Determine the (X, Y) coordinate at the center of the cell enclosing the given text.  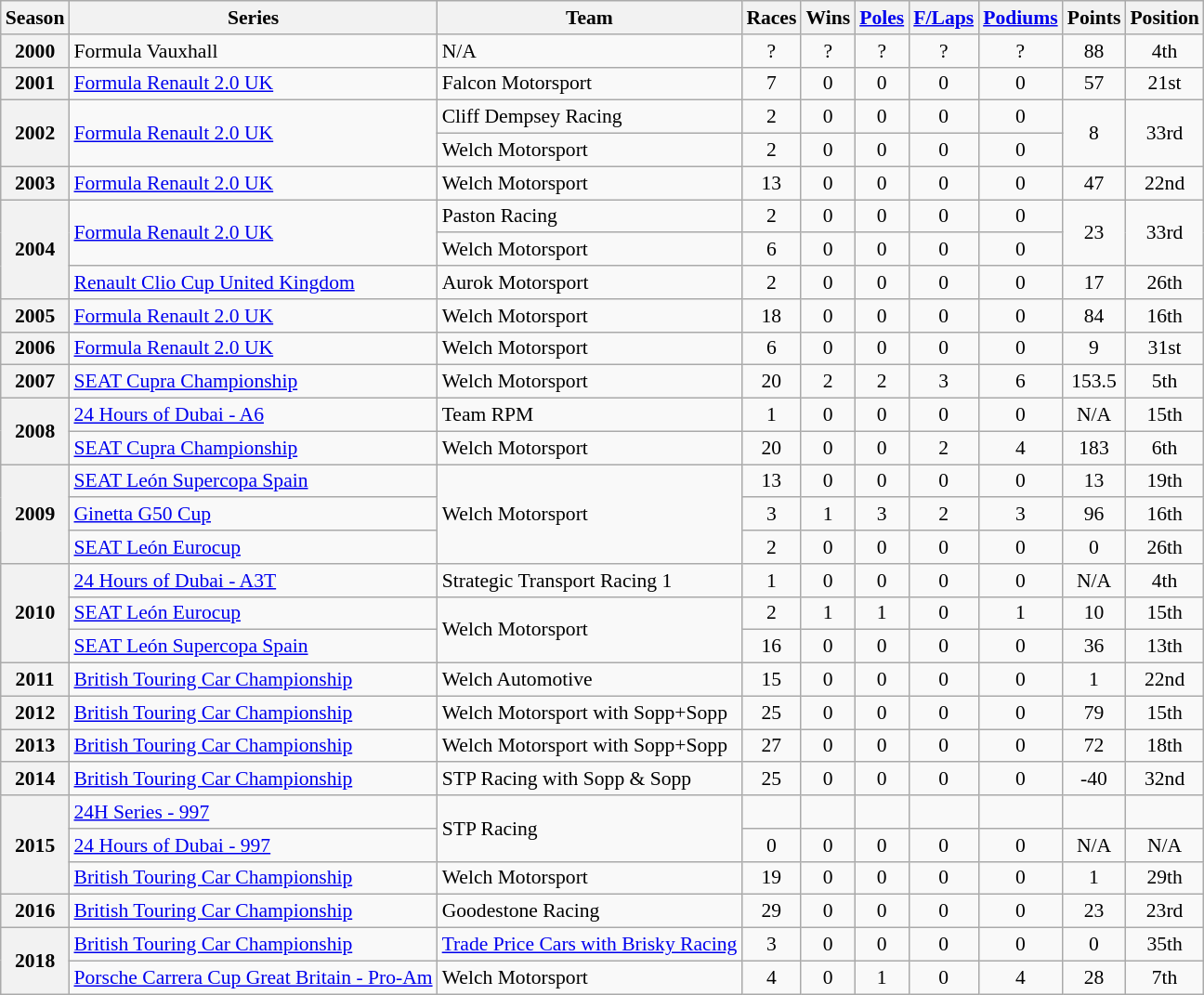
Formula Vauxhall (253, 51)
Season (35, 18)
24 Hours of Dubai - A3T (253, 581)
2003 (35, 183)
2007 (35, 382)
Podiums (1020, 18)
32nd (1164, 779)
2018 (35, 961)
Aurok Motorsport (590, 282)
2013 (35, 746)
2009 (35, 515)
8 (1094, 134)
23rd (1164, 911)
5th (1164, 382)
Welch Automotive (590, 680)
2000 (35, 51)
Position (1164, 18)
F/Laps (944, 18)
16 (771, 647)
Strategic Transport Racing 1 (590, 581)
24 Hours of Dubai - A6 (253, 415)
18th (1164, 746)
7 (771, 84)
35th (1164, 945)
2012 (35, 713)
2002 (35, 134)
2015 (35, 845)
36 (1094, 647)
9 (1094, 348)
2001 (35, 84)
6th (1164, 448)
-40 (1094, 779)
Goodestone Racing (590, 911)
17 (1094, 282)
28 (1094, 977)
Cliff Dempsey Racing (590, 117)
Points (1094, 18)
Poles (882, 18)
2008 (35, 431)
15 (771, 680)
29th (1164, 878)
2016 (35, 911)
47 (1094, 183)
Wins (828, 18)
19th (1164, 481)
24 Hours of Dubai - 997 (253, 845)
Team (590, 18)
19 (771, 878)
Series (253, 18)
2005 (35, 316)
29 (771, 911)
72 (1094, 746)
2004 (35, 249)
Ginetta G50 Cup (253, 515)
Falcon Motorsport (590, 84)
Porsche Carrera Cup Great Britain - Pro-Am (253, 977)
79 (1094, 713)
10 (1094, 613)
2006 (35, 348)
27 (771, 746)
7th (1164, 977)
153.5 (1094, 382)
Renault Clio Cup United Kingdom (253, 282)
Races (771, 18)
2014 (35, 779)
STP Racing with Sopp & Sopp (590, 779)
84 (1094, 316)
96 (1094, 515)
18 (771, 316)
21st (1164, 84)
STP Racing (590, 829)
183 (1094, 448)
88 (1094, 51)
2011 (35, 680)
Paston Racing (590, 216)
Trade Price Cars with Brisky Racing (590, 945)
2010 (35, 613)
57 (1094, 84)
24H Series - 997 (253, 812)
13th (1164, 647)
Team RPM (590, 415)
31st (1164, 348)
